Locate the cell with the specified text and output its (X, Y) center coordinate. 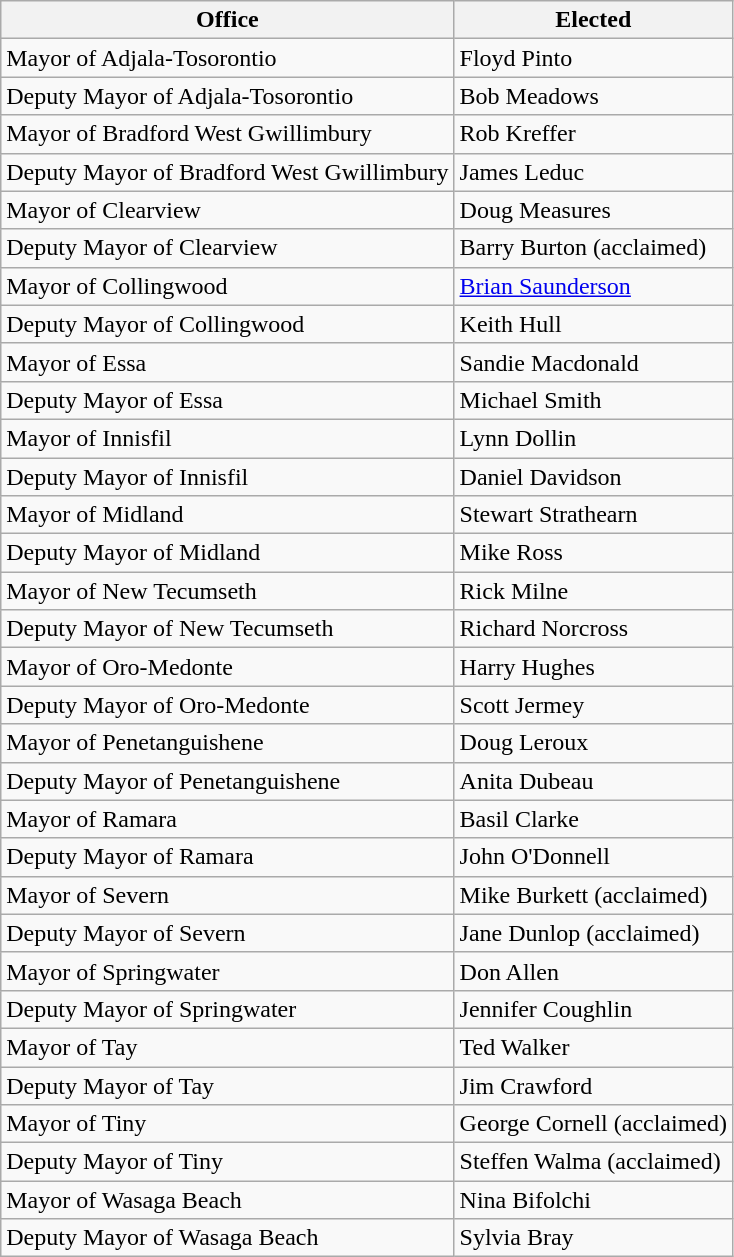
Deputy Mayor of Essa (228, 400)
Stewart Strathearn (594, 515)
Mike Burkett (acclaimed) (594, 895)
Anita Dubeau (594, 781)
Keith Hull (594, 324)
Mayor of Essa (228, 362)
Deputy Mayor of Innisfil (228, 477)
Deputy Mayor of Bradford West Gwillimbury (228, 172)
Doug Measures (594, 210)
Mayor of Springwater (228, 971)
Nina Bifolchi (594, 1200)
Brian Saunderson (594, 286)
Deputy Mayor of Midland (228, 553)
Mayor of Wasaga Beach (228, 1200)
Doug Leroux (594, 743)
Deputy Mayor of New Tecumseth (228, 629)
Don Allen (594, 971)
James Leduc (594, 172)
Basil Clarke (594, 819)
Harry Hughes (594, 667)
Deputy Mayor of Collingwood (228, 324)
Mayor of Tiny (228, 1124)
Jane Dunlop (acclaimed) (594, 933)
Mike Ross (594, 553)
Steffen Walma (acclaimed) (594, 1162)
Mayor of Innisfil (228, 438)
Mayor of Oro-Medonte (228, 667)
Office (228, 20)
Lynn Dollin (594, 438)
Sandie Macdonald (594, 362)
Mayor of New Tecumseth (228, 591)
George Cornell (acclaimed) (594, 1124)
Rick Milne (594, 591)
Michael Smith (594, 400)
Deputy Mayor of Penetanguishene (228, 781)
Mayor of Adjala-Tosorontio (228, 58)
Mayor of Bradford West Gwillimbury (228, 134)
Deputy Mayor of Tiny (228, 1162)
Deputy Mayor of Tay (228, 1085)
Jim Crawford (594, 1085)
Deputy Mayor of Severn (228, 933)
Sylvia Bray (594, 1238)
Floyd Pinto (594, 58)
John O'Donnell (594, 857)
Jennifer Coughlin (594, 1009)
Scott Jermey (594, 705)
Barry Burton (acclaimed) (594, 248)
Deputy Mayor of Clearview (228, 248)
Rob Kreffer (594, 134)
Mayor of Collingwood (228, 286)
Bob Meadows (594, 96)
Mayor of Midland (228, 515)
Deputy Mayor of Springwater (228, 1009)
Mayor of Ramara (228, 819)
Deputy Mayor of Oro-Medonte (228, 705)
Mayor of Tay (228, 1047)
Deputy Mayor of Ramara (228, 857)
Daniel Davidson (594, 477)
Mayor of Clearview (228, 210)
Deputy Mayor of Adjala-Tosorontio (228, 96)
Richard Norcross (594, 629)
Deputy Mayor of Wasaga Beach (228, 1238)
Elected (594, 20)
Mayor of Severn (228, 895)
Ted Walker (594, 1047)
Mayor of Penetanguishene (228, 743)
